Detect which cell encompasses the target text, then output its (X, Y) center coordinate. 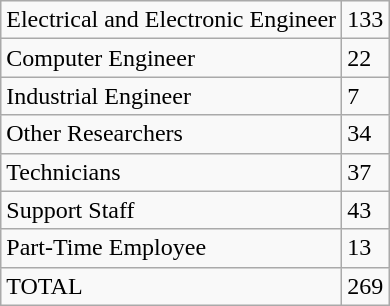
Electrical and Electronic Engineer (172, 20)
Part-Time Employee (172, 248)
TOTAL (172, 286)
13 (366, 248)
37 (366, 172)
22 (366, 58)
133 (366, 20)
43 (366, 210)
Industrial Engineer (172, 96)
269 (366, 286)
7 (366, 96)
Computer Engineer (172, 58)
Support Staff (172, 210)
Other Researchers (172, 134)
Technicians (172, 172)
34 (366, 134)
